For the text-containing cell, return its midpoint in [x, y] coordinate format. 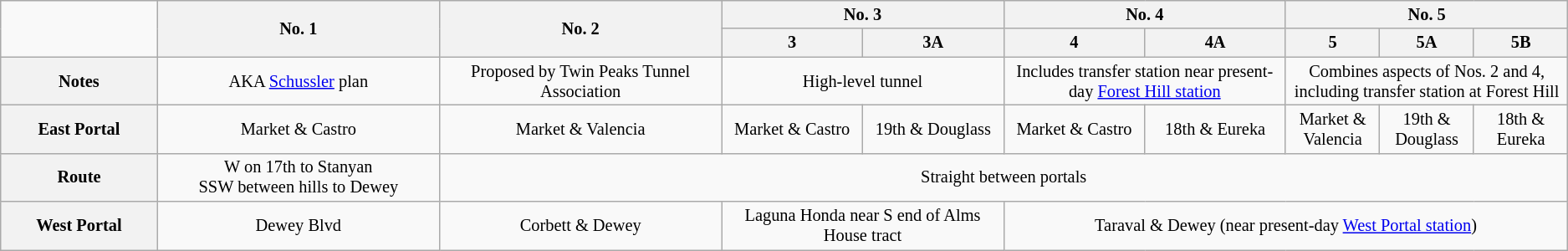
Proposed by Twin Peaks Tunnel Association [580, 81]
5B [1520, 43]
Taraval & Dewey (near present-day West Portal station) [1286, 226]
5A [1427, 43]
Includes transfer station near present-day Forest Hill station [1144, 81]
3A [933, 43]
No. 4 [1144, 14]
4 [1074, 43]
High-level tunnel [863, 81]
West Portal [79, 226]
Combines aspects of Nos. 2 and 4, including transfer station at Forest Hill [1427, 81]
3 [793, 43]
Notes [79, 81]
No. 3 [863, 14]
Laguna Honda near S end of Alms House tract [863, 226]
AKA Schussler plan [298, 81]
Route [79, 177]
4A [1216, 43]
Corbett & Dewey [580, 226]
5 [1332, 43]
East Portal [79, 129]
Straight between portals [1004, 177]
No. 5 [1427, 14]
Dewey Blvd [298, 226]
No. 2 [580, 28]
W on 17th to StanyanSSW between hills to Dewey [298, 177]
No. 1 [298, 28]
